Return [x, y] of the center of cell containing provided text 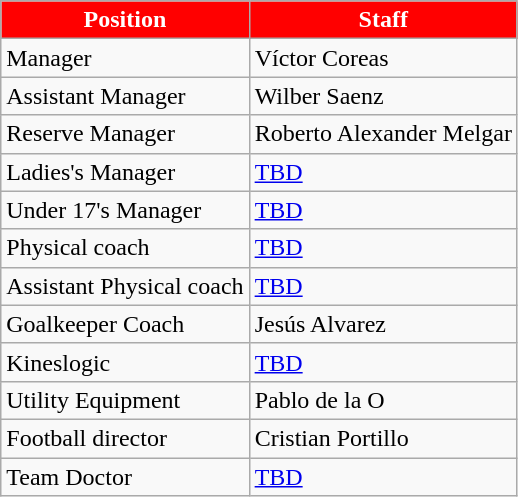
Cristian Portillo [383, 438]
Assistant Manager [125, 96]
Under 17's Manager [125, 210]
Staff [383, 20]
Assistant Physical coach [125, 286]
Goalkeeper Coach [125, 324]
Manager [125, 58]
Jesús Alvarez [383, 324]
Víctor Coreas [383, 58]
Kineslogic [125, 362]
Ladies's Manager [125, 172]
Pablo de la O [383, 400]
Wilber Saenz [383, 96]
Reserve Manager [125, 134]
Physical coach [125, 248]
Utility Equipment [125, 400]
Team Doctor [125, 477]
Roberto Alexander Melgar [383, 134]
Position [125, 20]
Football director [125, 438]
